From the cell containing the given text, extract its center point as [x, y] coordinate. 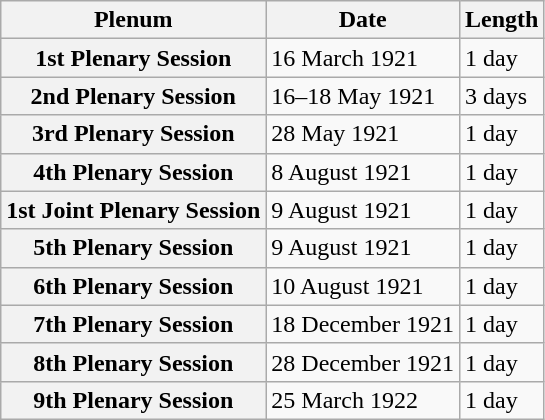
8th Plenary Session [134, 362]
4th Plenary Session [134, 172]
Plenum [134, 20]
28 May 1921 [363, 134]
3 days [501, 96]
Length [501, 20]
Date [363, 20]
16–18 May 1921 [363, 96]
9th Plenary Session [134, 400]
3rd Plenary Session [134, 134]
1st Joint Plenary Session [134, 210]
8 August 1921 [363, 172]
2nd Plenary Session [134, 96]
25 March 1922 [363, 400]
1st Plenary Session [134, 58]
6th Plenary Session [134, 286]
10 August 1921 [363, 286]
16 March 1921 [363, 58]
7th Plenary Session [134, 324]
28 December 1921 [363, 362]
5th Plenary Session [134, 248]
18 December 1921 [363, 324]
